Detect which cell encompasses the target text, then output its [x, y] center coordinate. 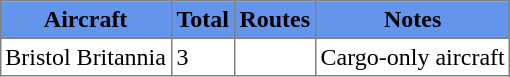
Notes [412, 20]
3 [202, 57]
Routes [274, 20]
Total [202, 20]
Bristol Britannia [86, 57]
Aircraft [86, 20]
Cargo-only aircraft [412, 57]
